Pinpoint the cell where the given text exists, returning its [X, Y] midpoint coordinate. 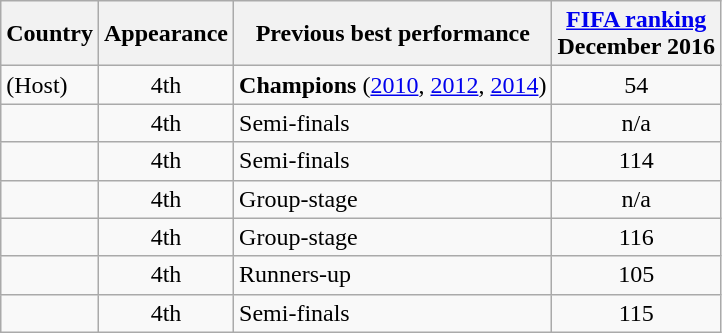
Runners-up [393, 275]
Champions (2010, 2012, 2014) [393, 85]
(Host) [50, 85]
114 [636, 161]
116 [636, 237]
115 [636, 313]
FIFA rankingDecember 2016 [636, 34]
54 [636, 85]
Previous best performance [393, 34]
Country [50, 34]
Appearance [166, 34]
105 [636, 275]
